Output the (x, y) coordinate of the center of the cell containing the given text.  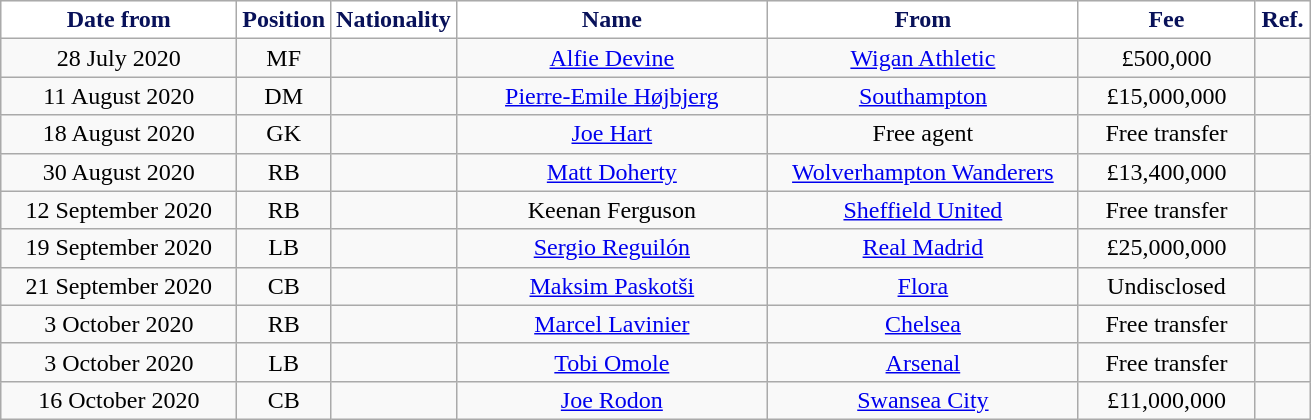
Undisclosed (1166, 286)
Keenan Ferguson (612, 210)
Fee (1166, 20)
£15,000,000 (1166, 96)
28 July 2020 (119, 58)
Nationality (394, 20)
Tobi Omole (612, 362)
Date from (119, 20)
Swansea City (922, 400)
Joe Rodon (612, 400)
Wolverhampton Wanderers (922, 172)
Sheffield United (922, 210)
Wigan Athletic (922, 58)
Name (612, 20)
Matt Doherty (612, 172)
Free agent (922, 134)
16 October 2020 (119, 400)
Flora (922, 286)
18 August 2020 (119, 134)
Real Madrid (922, 248)
Alfie Devine (612, 58)
Arsenal (922, 362)
Joe Hart (612, 134)
Marcel Lavinier (612, 324)
Southampton (922, 96)
From (922, 20)
Ref. (1282, 20)
£25,000,000 (1166, 248)
Chelsea (922, 324)
Sergio Reguilón (612, 248)
DM (284, 96)
£500,000 (1166, 58)
Pierre-Emile Højbjerg (612, 96)
GK (284, 134)
30 August 2020 (119, 172)
£13,400,000 (1166, 172)
£11,000,000 (1166, 400)
21 September 2020 (119, 286)
Position (284, 20)
11 August 2020 (119, 96)
12 September 2020 (119, 210)
MF (284, 58)
Maksim Paskotši (612, 286)
19 September 2020 (119, 248)
